Identify which cell holds the provided text, then report its (x, y) central coordinate. 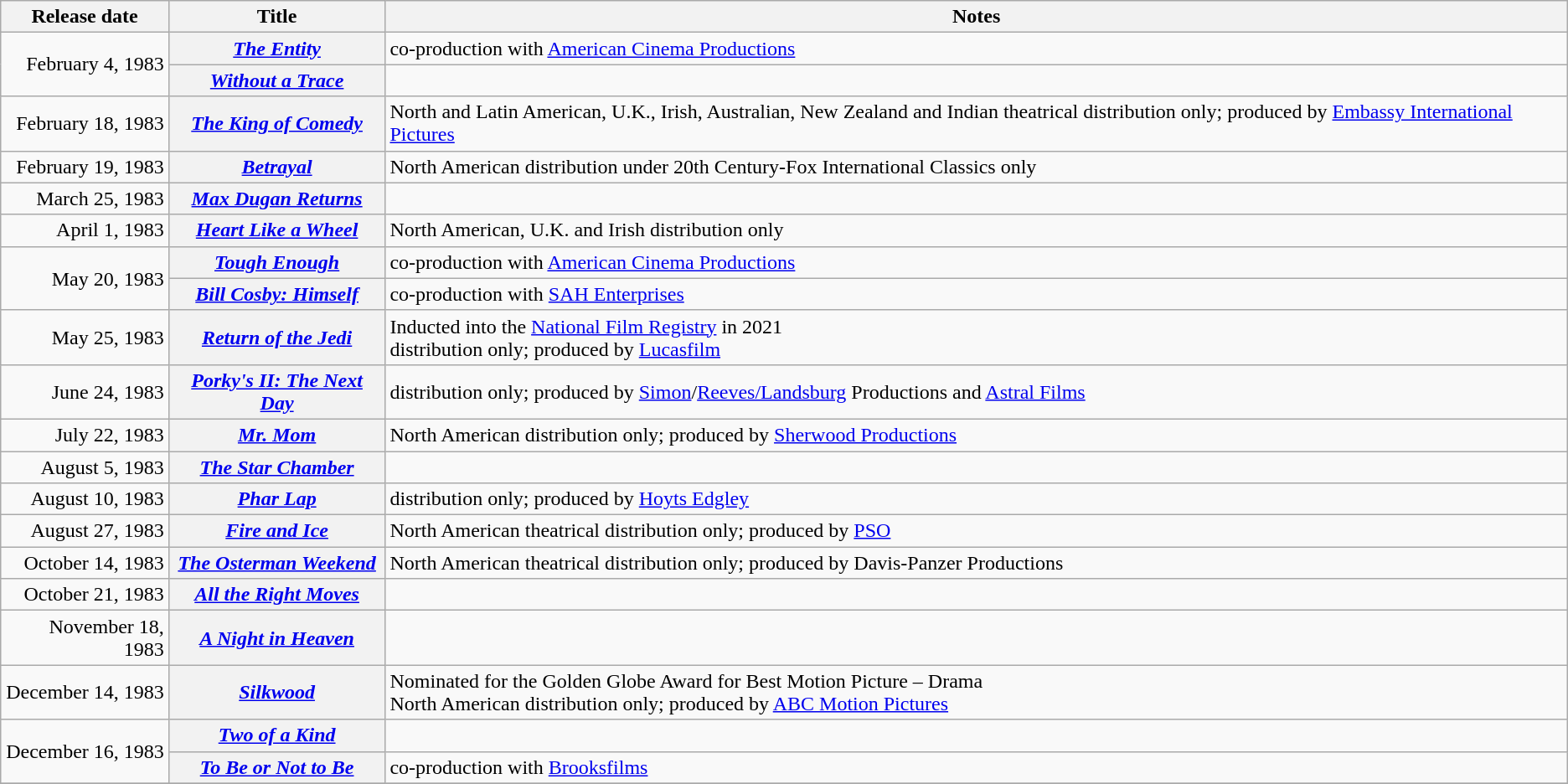
Nominated for the Golden Globe Award for Best Motion Picture – DramaNorth American distribution only; produced by ABC Motion Pictures (977, 692)
Phar Lap (276, 499)
Betrayal (276, 167)
May 20, 1983 (85, 278)
May 25, 1983 (85, 337)
To Be or Not to Be (276, 767)
The Osterman Weekend (276, 563)
The King of Comedy (276, 124)
North American distribution under 20th Century-Fox International Classics only (977, 167)
March 25, 1983 (85, 199)
A Night in Heaven (276, 638)
February 4, 1983 (85, 64)
Notes (977, 17)
The Entity (276, 49)
North and Latin American, U.K., Irish, Australian, New Zealand and Indian theatrical distribution only; produced by Embassy International Pictures (977, 124)
North American theatrical distribution only; produced by Davis-Panzer Productions (977, 563)
Max Dugan Returns (276, 199)
Porky's II: The Next Day (276, 392)
Bill Cosby: Himself (276, 294)
Heart Like a Wheel (276, 230)
Tough Enough (276, 262)
June 24, 1983 (85, 392)
North American distribution only; produced by Sherwood Productions (977, 435)
Inducted into the National Film Registry in 2021distribution only; produced by Lucasfilm (977, 337)
All the Right Moves (276, 595)
co-production with SAH Enterprises (977, 294)
July 22, 1983 (85, 435)
The Star Chamber (276, 467)
August 10, 1983 (85, 499)
February 18, 1983 (85, 124)
Mr. Mom (276, 435)
August 5, 1983 (85, 467)
October 21, 1983 (85, 595)
co-production with Brooksfilms (977, 767)
Return of the Jedi (276, 337)
distribution only; produced by Simon/Reeves/Landsburg Productions and Astral Films (977, 392)
August 27, 1983 (85, 531)
distribution only; produced by Hoyts Edgley (977, 499)
April 1, 1983 (85, 230)
December 14, 1983 (85, 692)
December 16, 1983 (85, 751)
October 14, 1983 (85, 563)
November 18, 1983 (85, 638)
Silkwood (276, 692)
Two of a Kind (276, 735)
Release date (85, 17)
Without a Trace (276, 80)
Title (276, 17)
North American, U.K. and Irish distribution only (977, 230)
February 19, 1983 (85, 167)
Fire and Ice (276, 531)
North American theatrical distribution only; produced by PSO (977, 531)
